Detect which cell encompasses the target text, then output its (x, y) center coordinate. 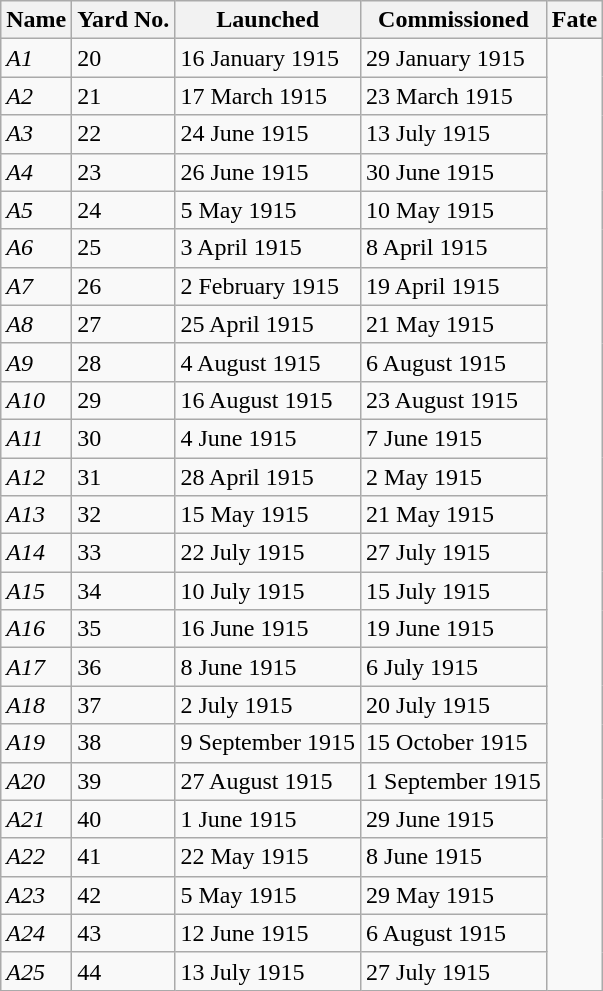
32 (124, 515)
A4 (36, 172)
A2 (36, 96)
2 February 1915 (268, 286)
39 (124, 781)
34 (124, 591)
2 July 1915 (268, 705)
29 May 1915 (454, 895)
20 July 1915 (454, 705)
10 May 1915 (454, 210)
A12 (36, 477)
16 August 1915 (268, 400)
22 July 1915 (268, 553)
29 June 1915 (454, 819)
A7 (36, 286)
41 (124, 857)
22 May 1915 (268, 857)
2 May 1915 (454, 477)
A1 (36, 58)
A22 (36, 857)
A25 (36, 971)
23 (124, 172)
19 June 1915 (454, 629)
20 (124, 58)
23 August 1915 (454, 400)
A13 (36, 515)
10 July 1915 (268, 591)
16 June 1915 (268, 629)
A17 (36, 667)
9 September 1915 (268, 743)
29 January 1915 (454, 58)
22 (124, 134)
12 June 1915 (268, 933)
1 September 1915 (454, 781)
A23 (36, 895)
42 (124, 895)
26 June 1915 (268, 172)
4 June 1915 (268, 438)
27 (124, 324)
4 August 1915 (268, 362)
Launched (268, 20)
30 (124, 438)
A15 (36, 591)
7 June 1915 (454, 438)
44 (124, 971)
A8 (36, 324)
A18 (36, 705)
30 June 1915 (454, 172)
31 (124, 477)
24 June 1915 (268, 134)
6 July 1915 (454, 667)
A16 (36, 629)
33 (124, 553)
A21 (36, 819)
29 (124, 400)
21 (124, 96)
15 October 1915 (454, 743)
19 April 1915 (454, 286)
28 (124, 362)
A14 (36, 553)
16 January 1915 (268, 58)
26 (124, 286)
43 (124, 933)
15 July 1915 (454, 591)
A24 (36, 933)
A20 (36, 781)
37 (124, 705)
A11 (36, 438)
25 (124, 248)
15 May 1915 (268, 515)
36 (124, 667)
Yard No. (124, 20)
8 April 1915 (454, 248)
A5 (36, 210)
A3 (36, 134)
35 (124, 629)
3 April 1915 (268, 248)
Commissioned (454, 20)
17 March 1915 (268, 96)
24 (124, 210)
23 March 1915 (454, 96)
A6 (36, 248)
28 April 1915 (268, 477)
Fate (574, 20)
40 (124, 819)
38 (124, 743)
Name (36, 20)
A9 (36, 362)
A10 (36, 400)
A19 (36, 743)
1 June 1915 (268, 819)
27 August 1915 (268, 781)
25 April 1915 (268, 324)
